For the text-containing cell, return its midpoint in (X, Y) coordinate format. 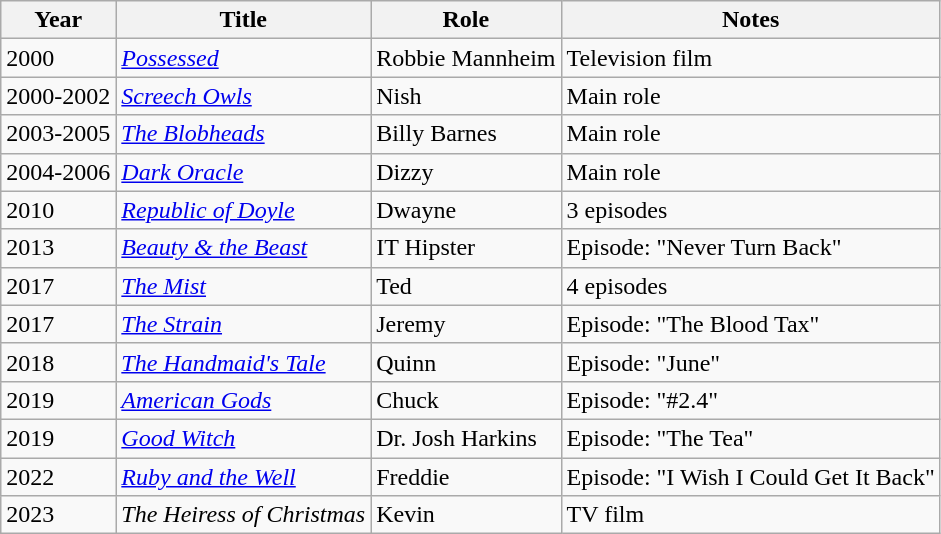
Ruby and the Well (244, 477)
Jeremy (466, 324)
Episode: "The Tea" (750, 438)
IT Hipster (466, 248)
Television film (750, 58)
Episode: "Never Turn Back" (750, 248)
2000-2002 (58, 96)
Dark Oracle (244, 172)
The Heiress of Christmas (244, 515)
2013 (58, 248)
3 episodes (750, 210)
Freddie (466, 477)
Year (58, 20)
Dr. Josh Harkins (466, 438)
Episode: "The Blood Tax" (750, 324)
Billy Barnes (466, 134)
4 episodes (750, 286)
Title (244, 20)
American Gods (244, 400)
Robbie Mannheim (466, 58)
The Blobheads (244, 134)
Episode: "I Wish I Could Get It Back" (750, 477)
2018 (58, 362)
2004-2006 (58, 172)
2000 (58, 58)
Quinn (466, 362)
2010 (58, 210)
Republic of Doyle (244, 210)
Dizzy (466, 172)
Kevin (466, 515)
The Strain (244, 324)
Possessed (244, 58)
Notes (750, 20)
2022 (58, 477)
TV film (750, 515)
Screech Owls (244, 96)
2023 (58, 515)
Beauty & the Beast (244, 248)
Dwayne (466, 210)
The Mist (244, 286)
2003-2005 (58, 134)
Chuck (466, 400)
Good Witch (244, 438)
Role (466, 20)
Nish (466, 96)
The Handmaid's Tale (244, 362)
Episode: "#2.4" (750, 400)
Ted (466, 286)
Episode: "June" (750, 362)
